Capture the cell that displays the provided text and extract its [X, Y] central coordinate. 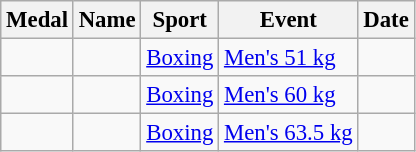
Men's 51 kg [288, 58]
Name [107, 20]
Men's 63.5 kg [288, 133]
Men's 60 kg [288, 95]
Event [288, 20]
Sport [180, 20]
Medal [38, 20]
Date [386, 20]
